Search for the cell housing the specified text and yield its [X, Y] center coordinate. 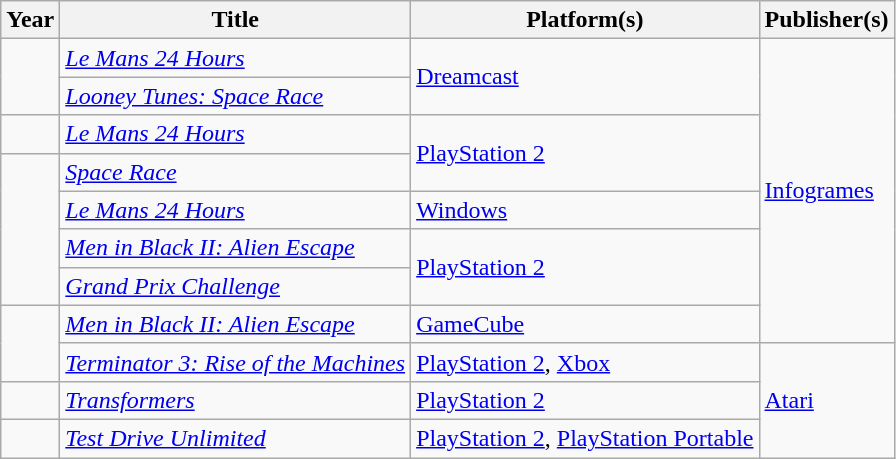
Grand Prix Challenge [236, 286]
Dreamcast [585, 77]
Platform(s) [585, 20]
Space Race [236, 172]
Windows [585, 210]
Title [236, 20]
Publisher(s) [826, 20]
Atari [826, 400]
Looney Tunes: Space Race [236, 96]
GameCube [585, 324]
PlayStation 2, Xbox [585, 362]
Terminator 3: Rise of the Machines [236, 362]
Infogrames [826, 191]
Year [30, 20]
Test Drive Unlimited [236, 438]
Transformers [236, 400]
PlayStation 2, PlayStation Portable [585, 438]
